Locate the cell with the specified text and output its (x, y) center coordinate. 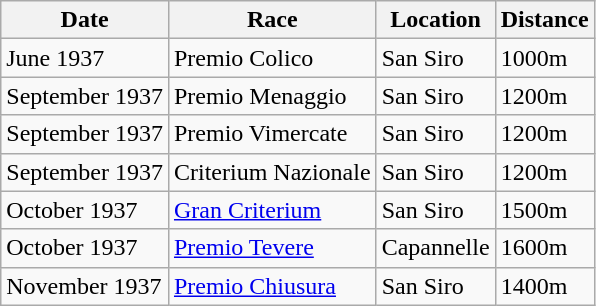
1600m (544, 248)
Race (272, 20)
Criterium Nazionale (272, 172)
Distance (544, 20)
Capannelle (436, 248)
Date (85, 20)
June 1937 (85, 58)
Premio Menaggio (272, 96)
Premio Vimercate (272, 134)
1500m (544, 210)
November 1937 (85, 286)
1000m (544, 58)
Gran Criterium (272, 210)
Premio Tevere (272, 248)
Premio Colico (272, 58)
Location (436, 20)
1400m (544, 286)
Premio Chiusura (272, 286)
